Capture the cell that displays the provided text and extract its (x, y) central coordinate. 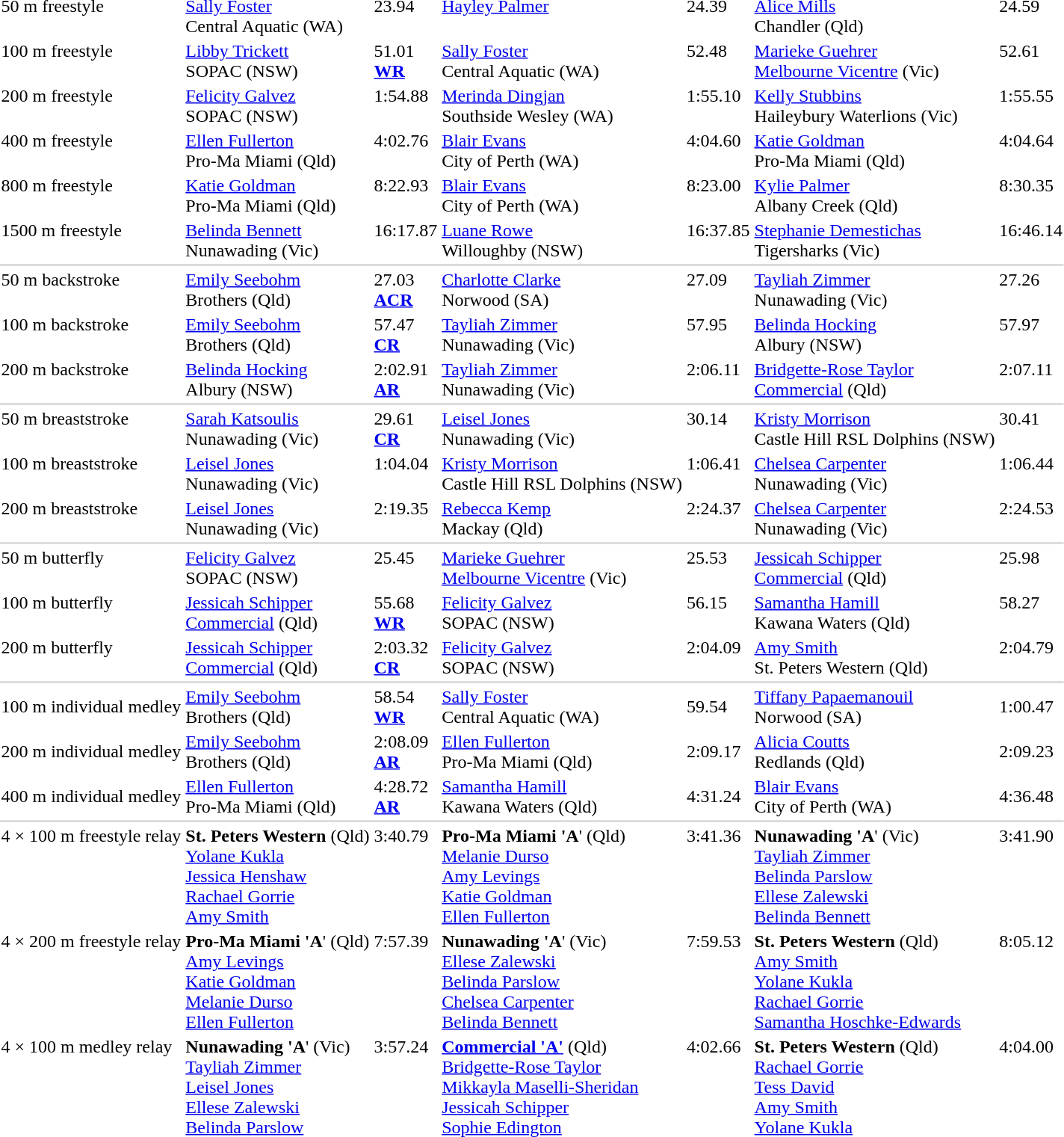
St. Peters Western (Qld)Amy SmithYolane KuklaRachael GorrieSamantha Hoschke-Edwards (874, 982)
27.03ACR (406, 290)
4 × 100 m freestyle relay (91, 876)
Alicia CouttsRedlands (Qld) (874, 752)
100 m backstroke (91, 335)
100 m individual medley (91, 707)
4:02.76 (406, 151)
100 m freestyle (91, 61)
4 × 200 m freestyle relay (91, 982)
Tiffany PapaemanouilNorwood (SA) (874, 707)
Merinda DingjanSouthside Wesley (WA) (562, 106)
57.95 (718, 335)
8:22.93 (406, 196)
200 m individual medley (91, 752)
Rebecca KempMackay (Qld) (562, 519)
200 m butterfly (91, 658)
2:19.35 (406, 519)
58.54WR (406, 707)
16:17.87 (406, 241)
Sarah KatsoulisNunawading (Vic) (278, 429)
3:41.90 (1031, 876)
8:30.35 (1031, 196)
1500 m freestyle (91, 241)
Kelly StubbinsHaileybury Waterlions (Vic) (874, 106)
400 m freestyle (91, 151)
Stephanie DemestichasTigersharks (Vic) (874, 241)
Nunawading 'A' (Vic)Tayliah ZimmerBelinda ParslowEllese ZalewskiBelinda Bennett (874, 876)
Libby TrickettSOPAC (NSW) (278, 61)
3:41.36 (718, 876)
50 m backstroke (91, 290)
100 m butterfly (91, 613)
27.09 (718, 290)
30.14 (718, 429)
1:06.41 (718, 474)
2:08.09AR (406, 752)
1:00.47 (1031, 707)
Charlotte ClarkeNorwood (SA) (562, 290)
2:09.17 (718, 752)
Kylie PalmerAlbany Creek (Qld) (874, 196)
400 m individual medley (91, 797)
Amy Smith St. Peters Western (Qld) (874, 658)
1:55.55 (1031, 106)
4:36.48 (1031, 797)
2:04.09 (718, 658)
1:06.44 (1031, 474)
16:46.14 (1031, 241)
Nunawading 'A' (Vic)Ellese ZalewskiBelinda ParslowChelsea CarpenterBelinda Bennett (562, 982)
50 m breaststroke (91, 429)
800 m freestyle (91, 196)
25.53 (718, 568)
55.68WR (406, 613)
2:06.11 (718, 380)
Bridgette-Rose TaylorCommercial (Qld) (874, 380)
25.45 (406, 568)
50 m butterfly (91, 568)
200 m backstroke (91, 380)
2:02.91AR (406, 380)
2:04.79 (1031, 658)
Luane RoweWilloughby (NSW) (562, 241)
29.61CR (406, 429)
57.97 (1031, 335)
4:28.72AR (406, 797)
7:59.53 (718, 982)
Belinda BennettNunawading (Vic) (278, 241)
1:54.88 (406, 106)
8:05.12 (1031, 982)
4:31.24 (718, 797)
2:09.23 (1031, 752)
2:24.53 (1031, 519)
51.01WR (406, 61)
4:04.60 (718, 151)
1:55.10 (718, 106)
52.61 (1031, 61)
1:04.04 (406, 474)
2:24.37 (718, 519)
57.47CR (406, 335)
Pro-Ma Miami 'A' (Qld)Melanie DursoAmy LevingsKatie GoldmanEllen Fullerton (562, 876)
8:23.00 (718, 196)
16:37.85 (718, 241)
59.54 (718, 707)
4:04.64 (1031, 151)
56.15 (718, 613)
30.41 (1031, 429)
3:40.79 (406, 876)
7:57.39 (406, 982)
200 m breaststroke (91, 519)
Pro-Ma Miami 'A' (Qld)Amy LevingsKatie GoldmanMelanie DursoEllen Fullerton (278, 982)
25.98 (1031, 568)
27.26 (1031, 290)
58.27 (1031, 613)
100 m breaststroke (91, 474)
St. Peters Western (Qld)Yolane KuklaJessica HenshawRachael GorrieAmy Smith (278, 876)
200 m freestyle (91, 106)
2:07.11 (1031, 380)
2:03.32CR (406, 658)
52.48 (718, 61)
